Output the [x, y] coordinate of the center of the cell containing the given text.  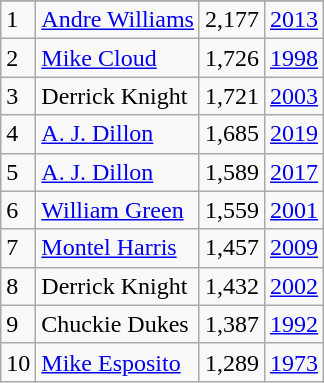
1992 [294, 324]
William Green [118, 210]
4 [18, 134]
2009 [294, 248]
10 [18, 362]
2003 [294, 96]
Montel Harris [118, 248]
1973 [294, 362]
3 [18, 96]
1,457 [232, 248]
1,289 [232, 362]
2019 [294, 134]
5 [18, 172]
1,387 [232, 324]
2017 [294, 172]
1,685 [232, 134]
9 [18, 324]
Mike Cloud [118, 58]
Andre Williams [118, 20]
2001 [294, 210]
8 [18, 286]
1,559 [232, 210]
7 [18, 248]
1,432 [232, 286]
1,726 [232, 58]
Mike Esposito [118, 362]
6 [18, 210]
1998 [294, 58]
1,589 [232, 172]
2013 [294, 20]
1 [18, 20]
Chuckie Dukes [118, 324]
2 [18, 58]
1,721 [232, 96]
2,177 [232, 20]
2002 [294, 286]
